From the cell containing the given text, extract its center point as (x, y) coordinate. 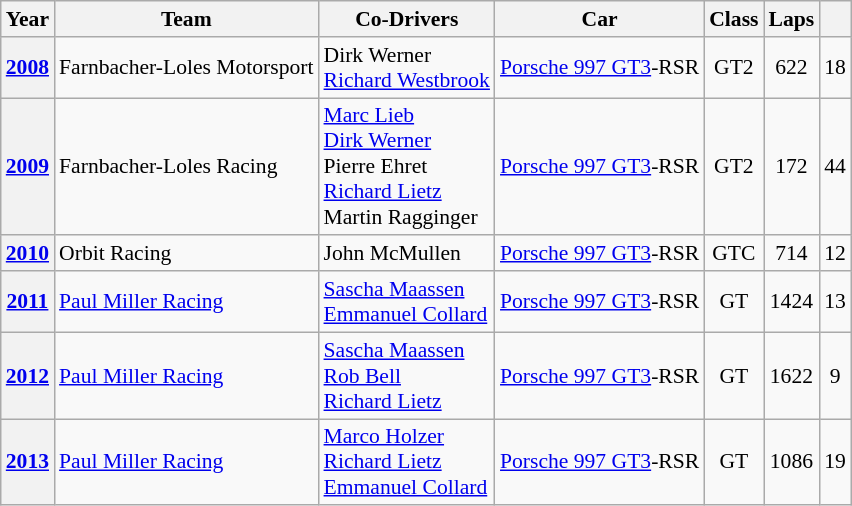
2012 (28, 376)
12 (835, 254)
1086 (792, 462)
18 (835, 68)
13 (835, 302)
Sascha Maassen Emmanuel Collard (407, 302)
Farnbacher-Loles Racing (186, 167)
Laps (792, 19)
2011 (28, 302)
Car (600, 19)
1622 (792, 376)
9 (835, 376)
1424 (792, 302)
2013 (28, 462)
Class (734, 19)
2008 (28, 68)
19 (835, 462)
44 (835, 167)
Sascha Maassen Rob Bell Richard Lietz (407, 376)
Year (28, 19)
Dirk Werner Richard Westbrook (407, 68)
2009 (28, 167)
Farnbacher-Loles Motorsport (186, 68)
Team (186, 19)
Co-Drivers (407, 19)
Marc Lieb Dirk Werner Pierre Ehret Richard Lietz Martin Ragginger (407, 167)
John McMullen (407, 254)
714 (792, 254)
Orbit Racing (186, 254)
622 (792, 68)
GTC (734, 254)
172 (792, 167)
2010 (28, 254)
Marco Holzer Richard Lietz Emmanuel Collard (407, 462)
